Pinpoint the cell where the given text exists, returning its (x, y) midpoint coordinate. 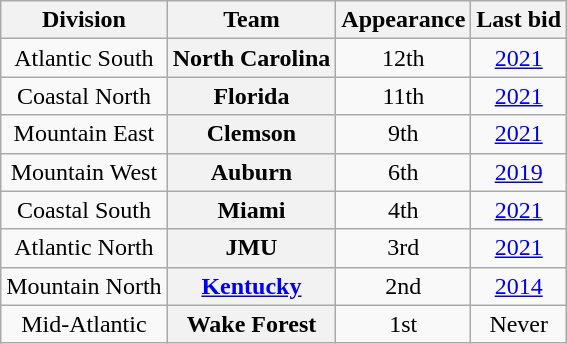
4th (404, 210)
3rd (404, 248)
Never (519, 324)
Mountain North (84, 286)
11th (404, 96)
JMU (252, 248)
Mountain East (84, 134)
6th (404, 172)
Team (252, 20)
Clemson (252, 134)
Mid-Atlantic (84, 324)
Coastal North (84, 96)
Appearance (404, 20)
Atlantic North (84, 248)
9th (404, 134)
North Carolina (252, 58)
Coastal South (84, 210)
2nd (404, 286)
Auburn (252, 172)
Kentucky (252, 286)
12th (404, 58)
Miami (252, 210)
2014 (519, 286)
1st (404, 324)
Division (84, 20)
Florida (252, 96)
Last bid (519, 20)
Wake Forest (252, 324)
Mountain West (84, 172)
2019 (519, 172)
Atlantic South (84, 58)
